Extract the [x, y] coordinate from the center of the cell holding the provided text.  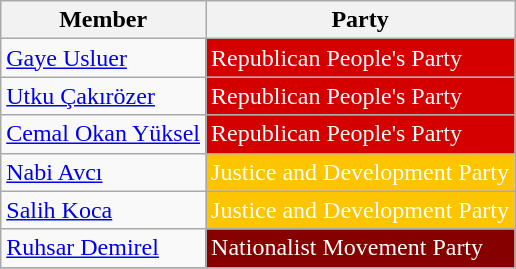
Salih Koca [104, 210]
Member [104, 20]
Gaye Usluer [104, 58]
Party [360, 20]
Nabi Avcı [104, 172]
Utku Çakırözer [104, 96]
Nationalist Movement Party [360, 248]
Cemal Okan Yüksel [104, 134]
Ruhsar Demirel [104, 248]
